Locate the cell with the specified text and output its (x, y) center coordinate. 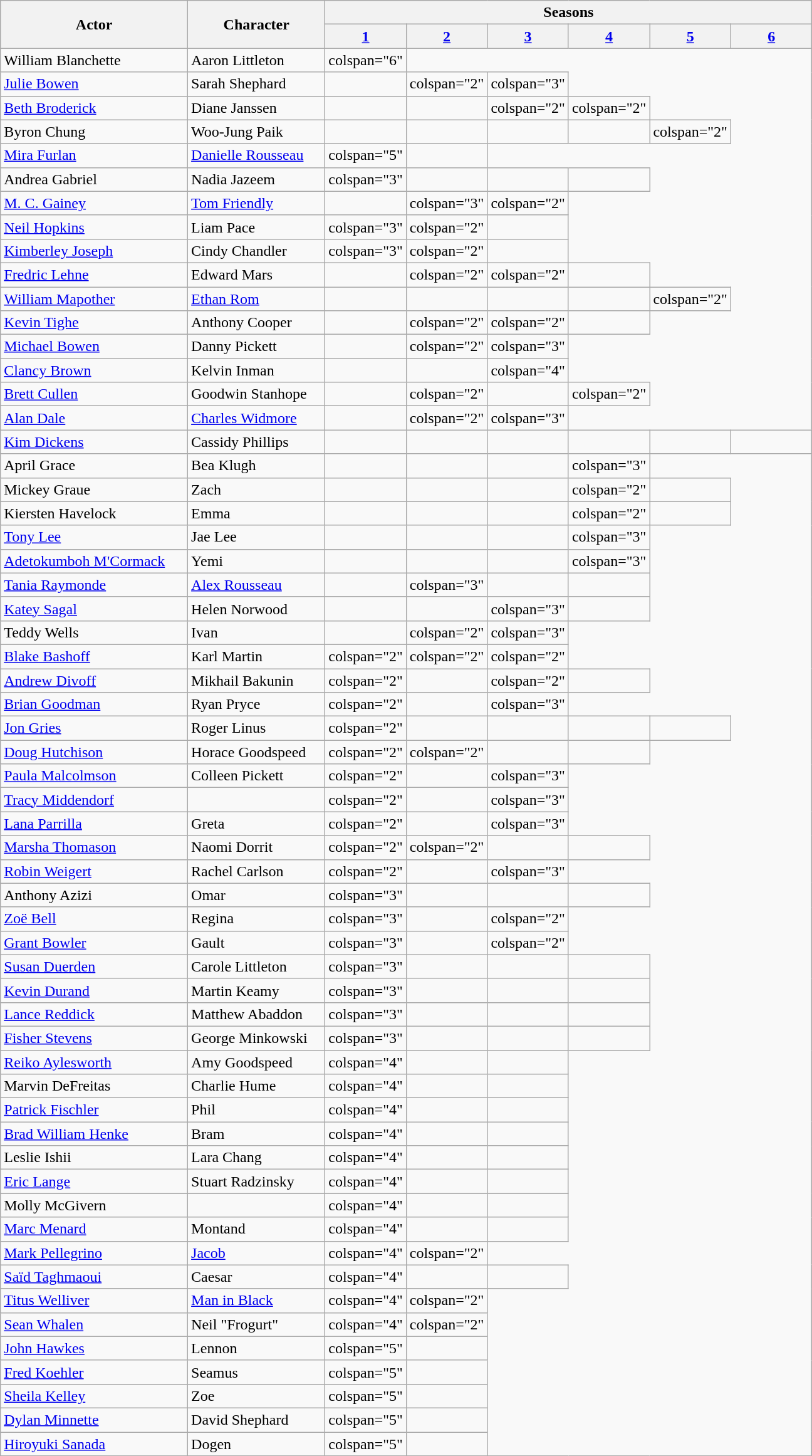
Edward Mars (257, 275)
Aaron Littleton (257, 60)
M. C. Gainey (94, 203)
Fisher Stevens (94, 1038)
Cassidy Phillips (257, 442)
Mark Pellegrino (94, 1253)
Fred Koehler (94, 1372)
Bea Klugh (257, 466)
Diane Janssen (257, 108)
Karl Martin (257, 656)
Carole Littleton (257, 966)
Man in Black (257, 1301)
Doug Hutchison (94, 752)
Zach (257, 490)
George Minkowski (257, 1038)
Colleen Pickett (257, 776)
Marc Menard (94, 1229)
Patrick Fischler (94, 1110)
Brad William Henke (94, 1134)
Tony Lee (94, 537)
Matthew Abaddon (257, 1014)
Martin Keamy (257, 990)
Liam Pace (257, 227)
Adetokumboh M'Cormack (94, 561)
Nadia Jazeem (257, 179)
Kiersten Havelock (94, 513)
Seamus (257, 1372)
Kim Dickens (94, 442)
Fredric Lehne (94, 275)
John Hawkes (94, 1348)
Kevin Tighe (94, 323)
Regina (257, 919)
William Blanchette (94, 60)
4 (609, 36)
Sean Whalen (94, 1324)
Kelvin Inman (257, 370)
David Shephard (257, 1420)
Brett Cullen (94, 394)
Brian Goodman (94, 704)
Danny Pickett (257, 347)
Marsha Thomason (94, 847)
Emma (257, 513)
Roger Linus (257, 728)
Dylan Minnette (94, 1420)
Charles Widmore (257, 418)
Caesar (257, 1277)
Grant Bowler (94, 943)
2 (447, 36)
Tom Friendly (257, 203)
Horace Goodspeed (257, 752)
Susan Duerden (94, 966)
Mira Furlan (94, 155)
Neil "Frogurt" (257, 1324)
Blake Bashoff (94, 656)
Sarah Shephard (257, 84)
Lance Reddick (94, 1014)
Gault (257, 943)
Alan Dale (94, 418)
Danielle Rousseau (257, 155)
Anthony Cooper (257, 323)
6 (771, 36)
April Grace (94, 466)
Zoe (257, 1396)
Lara Chang (257, 1158)
3 (528, 36)
Alex Rousseau (257, 585)
Saïd Taghmaoui (94, 1277)
Katey Sagal (94, 609)
Seasons (569, 13)
Teddy Wells (94, 632)
Beth Broderick (94, 108)
Actor (94, 24)
Cindy Chandler (257, 251)
Leslie Ishii (94, 1158)
Bram (257, 1134)
Hiroyuki Sanada (94, 1443)
Byron Chung (94, 132)
Anthony Azizi (94, 895)
1 (366, 36)
Jon Gries (94, 728)
Sheila Kelley (94, 1396)
Lennon (257, 1348)
Dogen (257, 1443)
William Mapother (94, 299)
Montand (257, 1229)
Goodwin Stanhope (257, 394)
Kimberley Joseph (94, 251)
Stuart Radzinsky (257, 1181)
Titus Welliver (94, 1301)
Helen Norwood (257, 609)
Ivan (257, 632)
Paula Malcolmson (94, 776)
Tania Raymonde (94, 585)
Mickey Graue (94, 490)
Character (257, 24)
Rachel Carlson (257, 871)
Jacob (257, 1253)
Ethan Rom (257, 299)
Ryan Pryce (257, 704)
Andrea Gabriel (94, 179)
Clancy Brown (94, 370)
Yemi (257, 561)
Tracy Middendorf (94, 800)
Mikhail Bakunin (257, 680)
5 (690, 36)
Molly McGivern (94, 1205)
Kevin Durand (94, 990)
Woo-Jung Paik (257, 132)
Omar (257, 895)
Eric Lange (94, 1181)
Naomi Dorrit (257, 847)
Phil (257, 1110)
Charlie Hume (257, 1086)
colspan="6" (366, 60)
Reiko Aylesworth (94, 1062)
Greta (257, 824)
Zoë Bell (94, 919)
Amy Goodspeed (257, 1062)
Lana Parrilla (94, 824)
Michael Bowen (94, 347)
Robin Weigert (94, 871)
Andrew Divoff (94, 680)
Jae Lee (257, 537)
Marvin DeFreitas (94, 1086)
Neil Hopkins (94, 227)
Julie Bowen (94, 84)
